Return (x, y) of the center of cell containing provided text 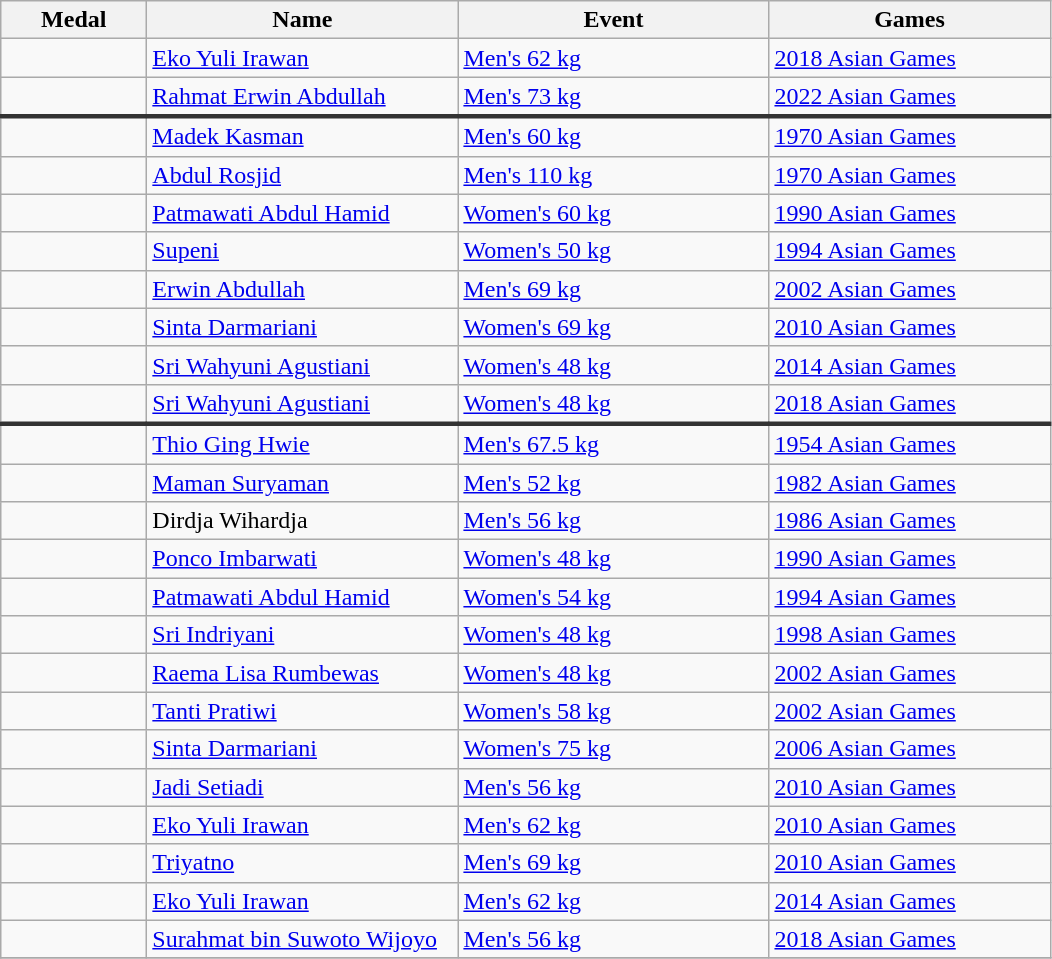
Tanti Pratiwi (302, 711)
Men's 110 kg (614, 175)
Men's 67.5 kg (614, 444)
Surahmat bin Suwoto Wijoyo (302, 939)
1998 Asian Games (910, 635)
Ponco Imbarwati (302, 559)
Sri Indriyani (302, 635)
Maman Suryaman (302, 483)
Thio Ging Hwie (302, 444)
Jadi Setiadi (302, 787)
Name (302, 20)
1982 Asian Games (910, 483)
Dirdja Wihardja (302, 521)
Women's 60 kg (614, 213)
Women's 50 kg (614, 251)
2006 Asian Games (910, 749)
1986 Asian Games (910, 521)
Abdul Rosjid (302, 175)
Raema Lisa Rumbewas (302, 673)
Women's 75 kg (614, 749)
Medal (74, 20)
Event (614, 20)
2022 Asian Games (910, 97)
Women's 58 kg (614, 711)
1954 Asian Games (910, 444)
Men's 52 kg (614, 483)
Madek Kasman (302, 136)
Erwin Abdullah (302, 289)
Men's 60 kg (614, 136)
Men's 73 kg (614, 97)
Women's 69 kg (614, 327)
Triyatno (302, 863)
Rahmat Erwin Abdullah (302, 97)
Women's 54 kg (614, 597)
Supeni (302, 251)
Games (910, 20)
